Return (X, Y) of the center of cell containing provided text 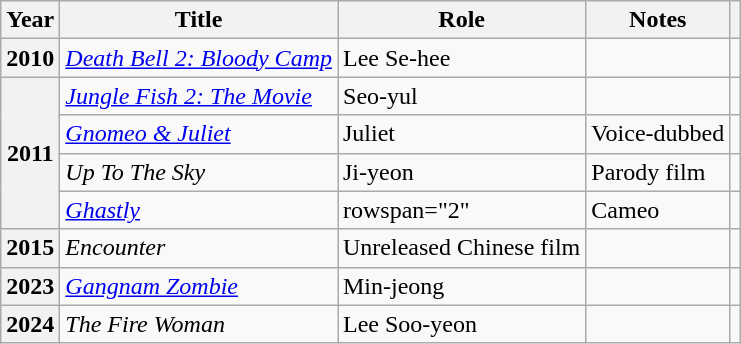
Encounter (199, 248)
Year (30, 20)
Juliet (462, 134)
rowspan="2" (462, 210)
Death Bell 2: Bloody Camp (199, 58)
Role (462, 20)
Seo-yul (462, 96)
Up To The Sky (199, 172)
2023 (30, 286)
Unreleased Chinese film (462, 248)
Ji-yeon (462, 172)
2015 (30, 248)
2011 (30, 153)
Title (199, 20)
Gnomeo & Juliet (199, 134)
The Fire Woman (199, 324)
Min-jeong (462, 286)
Gangnam Zombie (199, 286)
Lee Soo-yeon (462, 324)
Voice-dubbed (658, 134)
Jungle Fish 2: The Movie (199, 96)
Ghastly (199, 210)
Notes (658, 20)
2024 (30, 324)
2010 (30, 58)
Parody film (658, 172)
Cameo (658, 210)
Lee Se-hee (462, 58)
